Extract the (x, y) coordinate from the center of the cell holding the provided text.  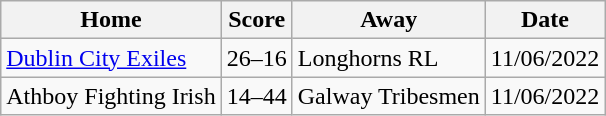
Longhorns RL (388, 58)
Score (256, 20)
Athboy Fighting Irish (111, 96)
26–16 (256, 58)
Date (545, 20)
Home (111, 20)
14–44 (256, 96)
Dublin City Exiles (111, 58)
Away (388, 20)
Galway Tribesmen (388, 96)
